From the cell containing the given text, extract its center point as [x, y] coordinate. 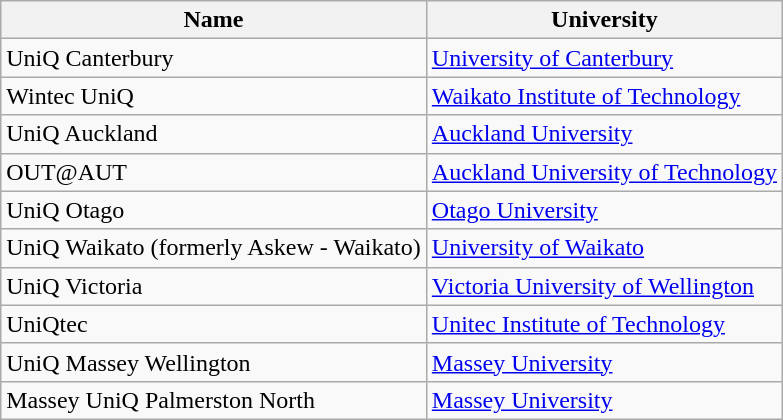
Unitec Institute of Technology [604, 324]
Otago University [604, 210]
Auckland University of Technology [604, 172]
UniQtec [214, 324]
UniQ Otago [214, 210]
Wintec UniQ [214, 96]
Name [214, 20]
Auckland University [604, 134]
University of Waikato [604, 248]
University of Canterbury [604, 58]
University [604, 20]
UniQ Victoria [214, 286]
Victoria University of Wellington [604, 286]
UniQ Canterbury [214, 58]
UniQ Waikato (formerly Askew - Waikato) [214, 248]
UniQ Auckland [214, 134]
UniQ Massey Wellington [214, 362]
Waikato Institute of Technology [604, 96]
OUT@AUT [214, 172]
Massey UniQ Palmerston North [214, 400]
